Search for the cell housing the specified text and yield its (X, Y) center coordinate. 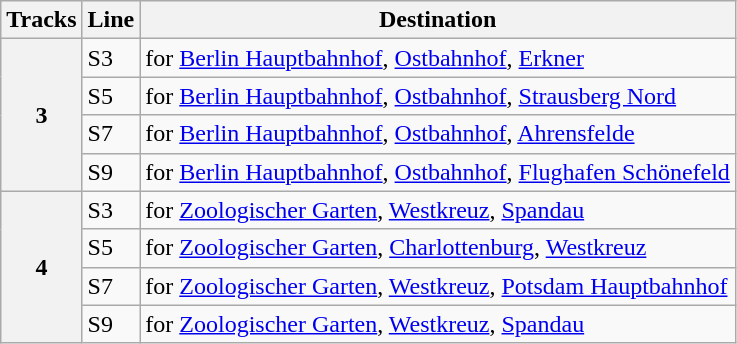
for Zoologischer Garten, Westkreuz, Potsdam Hauptbahnhof (438, 286)
for Berlin Hauptbahnhof, Ostbahnhof, Ahrensfelde (438, 134)
for Zoologischer Garten, Charlottenburg, Westkreuz (438, 248)
Destination (438, 20)
for Berlin Hauptbahnhof, Ostbahnhof, Flughafen Schönefeld (438, 172)
for Berlin Hauptbahnhof, Ostbahnhof, Erkner (438, 58)
Line (111, 20)
4 (42, 267)
for Berlin Hauptbahnhof, Ostbahnhof, Strausberg Nord (438, 96)
3 (42, 115)
Tracks (42, 20)
